Output the (X, Y) coordinate of the center of the cell containing the given text.  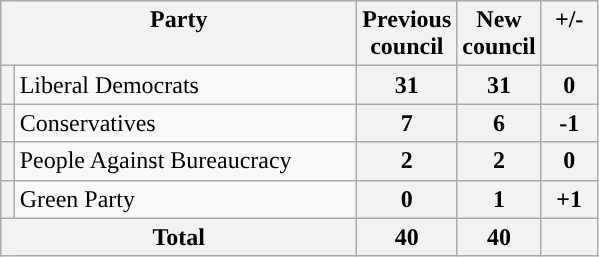
Green Party (186, 199)
New council (499, 34)
Liberal Democrats (186, 85)
-1 (569, 123)
1 (499, 199)
Total (179, 237)
+/- (569, 34)
+1 (569, 199)
7 (407, 123)
Previous council (407, 34)
Conservatives (186, 123)
Party (179, 34)
6 (499, 123)
People Against Bureaucracy (186, 161)
